Detect which cell encompasses the target text, then output its [X, Y] center coordinate. 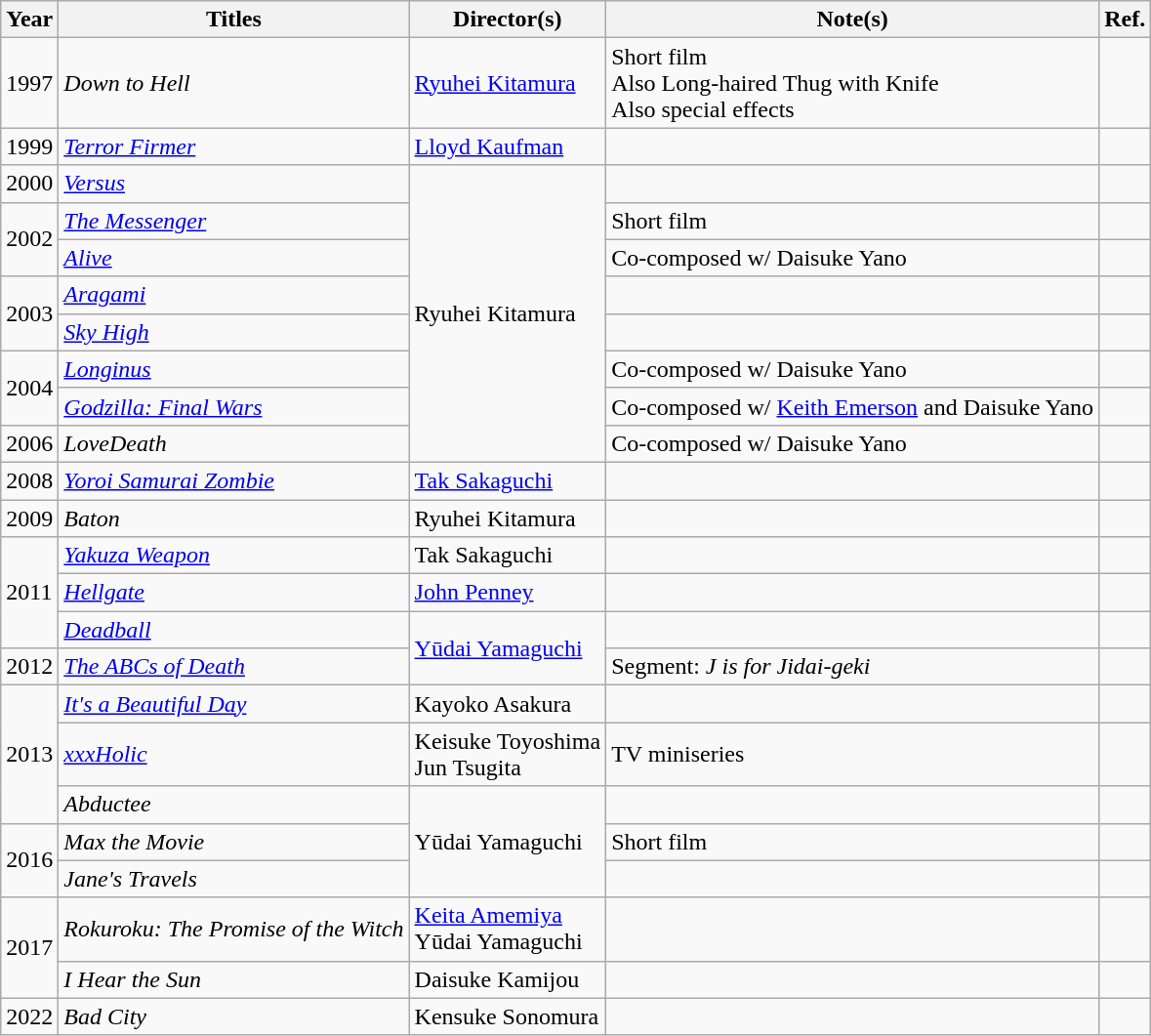
Jane's Travels [234, 879]
The ABCs of Death [234, 667]
Titles [234, 20]
Keisuke ToyoshimaJun Tsugita [508, 754]
2000 [29, 184]
2008 [29, 480]
Yakuza Weapon [234, 556]
2011 [29, 593]
Aragami [234, 295]
Kensuke Sonomura [508, 1016]
LoveDeath [234, 443]
TV miniseries [853, 754]
Baton [234, 518]
Godzilla: Final Wars [234, 406]
2017 [29, 947]
The Messenger [234, 221]
Alive [234, 258]
I Hear the Sun [234, 979]
2012 [29, 667]
Lloyd Kaufman [508, 146]
Bad City [234, 1016]
xxxHolic [234, 754]
Short filmAlso Long-haired Thug with KnifeAlso special effects [853, 83]
Abductee [234, 805]
Daisuke Kamijou [508, 979]
Kayoko Asakura [508, 704]
Max the Movie [234, 842]
It's a Beautiful Day [234, 704]
2009 [29, 518]
Co-composed w/ Keith Emerson and Daisuke Yano [853, 406]
Deadball [234, 630]
Yoroi Samurai Zombie [234, 480]
Hellgate [234, 593]
2022 [29, 1016]
2006 [29, 443]
Terror Firmer [234, 146]
Sky High [234, 332]
Longinus [234, 369]
1999 [29, 146]
Director(s) [508, 20]
Ref. [1125, 20]
Rokuroku: The Promise of the Witch [234, 930]
Note(s) [853, 20]
2002 [29, 239]
2016 [29, 860]
2003 [29, 313]
Year [29, 20]
1997 [29, 83]
Segment: J is for Jidai-geki [853, 667]
Versus [234, 184]
Keita AmemiyaYūdai Yamaguchi [508, 930]
John Penney [508, 593]
Down to Hell [234, 83]
2013 [29, 754]
2004 [29, 388]
